Return [X, Y] of the center of cell containing provided text 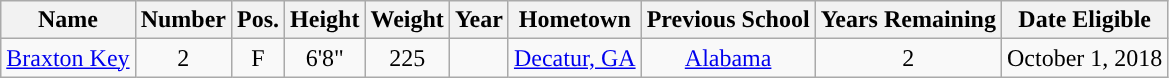
Weight [407, 20]
Hometown [574, 20]
Decatur, GA [574, 58]
Pos. [258, 20]
Previous School [728, 20]
F [258, 58]
6'8" [325, 58]
Year [478, 20]
Number [183, 20]
Date Eligible [1085, 20]
Braxton Key [68, 58]
Years Remaining [908, 20]
October 1, 2018 [1085, 58]
Name [68, 20]
Height [325, 20]
Alabama [728, 58]
225 [407, 58]
